Detect which cell encompasses the target text, then output its (x, y) center coordinate. 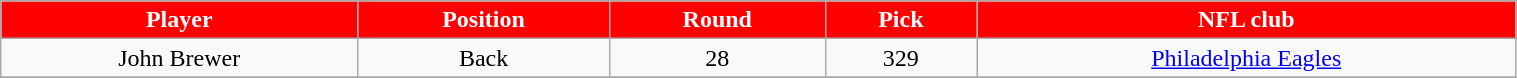
Philadelphia Eagles (1246, 58)
28 (717, 58)
329 (900, 58)
Round (717, 20)
NFL club (1246, 20)
Pick (900, 20)
John Brewer (180, 58)
Player (180, 20)
Position (484, 20)
Back (484, 58)
